Return [X, Y] of the center of cell containing provided text 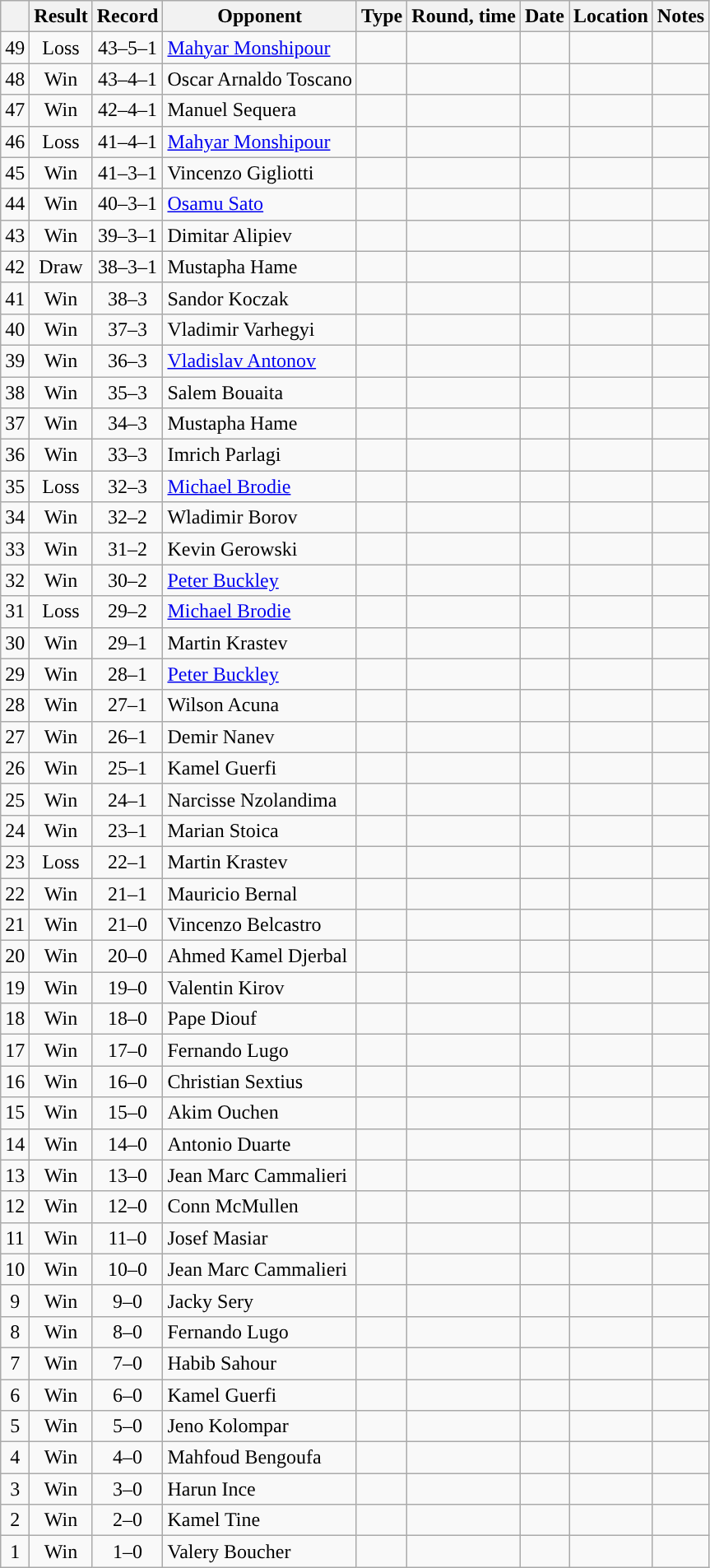
25 [15, 799]
28 [15, 705]
7 [15, 1363]
31 [15, 612]
21–0 [128, 925]
Kevin Gerowski [260, 549]
11–0 [128, 1238]
30 [15, 643]
47 [15, 110]
6 [15, 1395]
26 [15, 768]
4–0 [128, 1458]
17–0 [128, 1050]
39 [15, 361]
27 [15, 737]
Wladimir Borov [260, 518]
Akim Ouchen [260, 1113]
10–0 [128, 1269]
32 [15, 580]
45 [15, 173]
21–1 [128, 893]
8 [15, 1332]
25–1 [128, 768]
14–0 [128, 1144]
Oscar Arnaldo Toscano [260, 79]
40–3–1 [128, 204]
19–0 [128, 988]
Vladimir Varhegyi [260, 329]
Demir Nanev [260, 737]
29 [15, 674]
13 [15, 1175]
Opponent [260, 16]
38 [15, 393]
43–5–1 [128, 48]
Manuel Sequera [260, 110]
Record [128, 16]
7–0 [128, 1363]
41–3–1 [128, 173]
Narcisse Nzolandima [260, 799]
4 [15, 1458]
16–0 [128, 1082]
Result [61, 16]
Kamel Tine [260, 1520]
Pape Diouf [260, 1019]
3 [15, 1489]
2 [15, 1520]
15 [15, 1113]
2–0 [128, 1520]
36–3 [128, 361]
43–4–1 [128, 79]
9 [15, 1300]
29–1 [128, 643]
38–3 [128, 298]
10 [15, 1269]
Wilson Acuna [260, 705]
40 [15, 329]
32–2 [128, 518]
Draw [61, 267]
12–0 [128, 1207]
43 [15, 235]
35 [15, 486]
42 [15, 267]
Notes [680, 16]
9–0 [128, 1300]
31–2 [128, 549]
36 [15, 455]
Vincenzo Belcastro [260, 925]
21 [15, 925]
44 [15, 204]
1 [15, 1552]
1–0 [128, 1552]
46 [15, 142]
39–3–1 [128, 235]
Dimitar Alipiev [260, 235]
14 [15, 1144]
20–0 [128, 956]
Location [611, 16]
11 [15, 1238]
5 [15, 1426]
Round, time [464, 16]
27–1 [128, 705]
13–0 [128, 1175]
42–4–1 [128, 110]
30–2 [128, 580]
3–0 [128, 1489]
41–4–1 [128, 142]
34–3 [128, 424]
18–0 [128, 1019]
Valentin Kirov [260, 988]
18 [15, 1019]
5–0 [128, 1426]
23–1 [128, 831]
Osamu Sato [260, 204]
22 [15, 893]
24–1 [128, 799]
24 [15, 831]
Salem Bouaita [260, 393]
6–0 [128, 1395]
20 [15, 956]
49 [15, 48]
38–3–1 [128, 267]
34 [15, 518]
Habib Sahour [260, 1363]
Ahmed Kamel Djerbal [260, 956]
Antonio Duarte [260, 1144]
Imrich Parlagi [260, 455]
Josef Masiar [260, 1238]
29–2 [128, 612]
19 [15, 988]
12 [15, 1207]
48 [15, 79]
32–3 [128, 486]
Valery Boucher [260, 1552]
Sandor Koczak [260, 298]
Conn McMullen [260, 1207]
15–0 [128, 1113]
41 [15, 298]
Christian Sextius [260, 1082]
Harun Ince [260, 1489]
33 [15, 549]
28–1 [128, 674]
Vladislav Antonov [260, 361]
37–3 [128, 329]
Marian Stoica [260, 831]
Date [545, 16]
Jacky Sery [260, 1300]
16 [15, 1082]
17 [15, 1050]
Mahfoud Bengoufa [260, 1458]
35–3 [128, 393]
Jeno Kolompar [260, 1426]
37 [15, 424]
22–1 [128, 862]
23 [15, 862]
8–0 [128, 1332]
Type [382, 16]
Mauricio Bernal [260, 893]
33–3 [128, 455]
Vincenzo Gigliotti [260, 173]
26–1 [128, 737]
